Scan for the cell matching the given text and deliver its (x, y) coordinate at center. 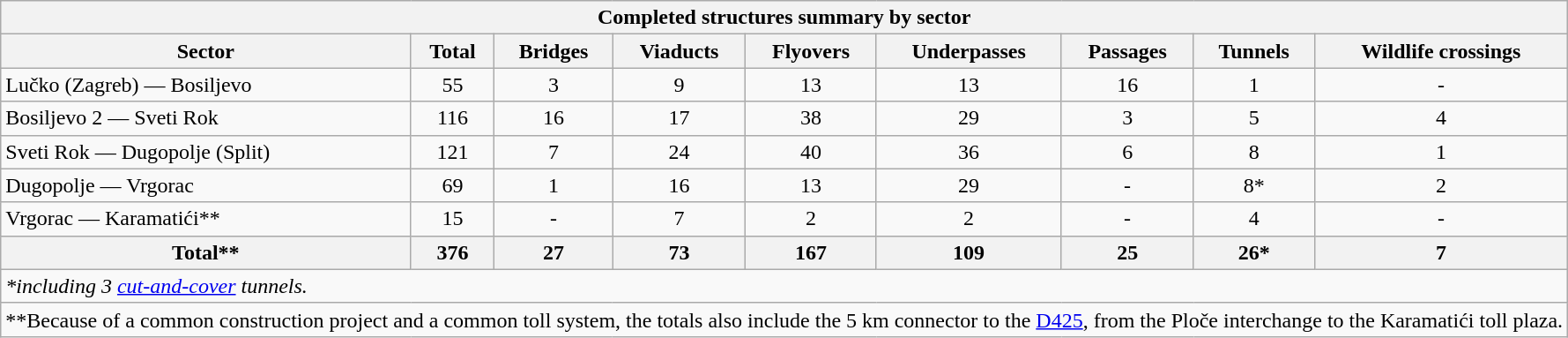
Underpasses (969, 51)
*including 3 cut-and-cover tunnels. (784, 286)
Total (453, 51)
Sector (206, 51)
38 (811, 118)
24 (679, 152)
121 (453, 152)
5 (1253, 118)
Bosiljevo 2 — Sveti Rok (206, 118)
Bridges (554, 51)
376 (453, 252)
6 (1127, 152)
Total** (206, 252)
36 (969, 152)
Completed structures summary by sector (784, 18)
17 (679, 118)
8* (1253, 185)
Wildlife crossings (1441, 51)
26* (1253, 252)
Dugopolje — Vrgorac (206, 185)
27 (554, 252)
55 (453, 85)
Vrgorac — Karamatići** (206, 219)
73 (679, 252)
116 (453, 118)
Tunnels (1253, 51)
Sveti Rok — Dugopolje (Split) (206, 152)
Lučko (Zagreb) — Bosiljevo (206, 85)
Flyovers (811, 51)
167 (811, 252)
Viaducts (679, 51)
Passages (1127, 51)
109 (969, 252)
25 (1127, 252)
15 (453, 219)
69 (453, 185)
8 (1253, 152)
9 (679, 85)
40 (811, 152)
